From the cell containing the given text, extract its center point as [X, Y] coordinate. 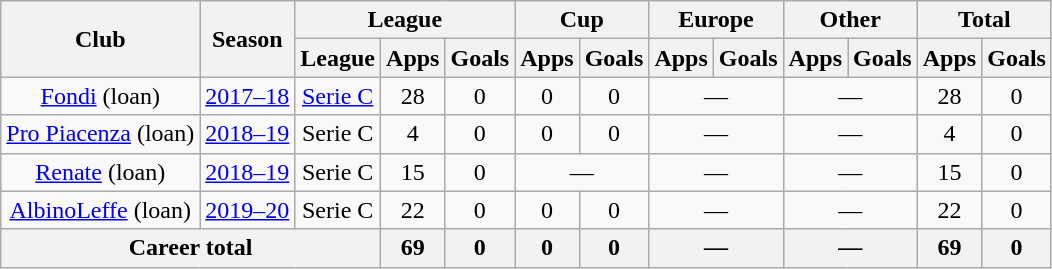
Total [984, 20]
Cup [582, 20]
Career total [191, 248]
Fondi (loan) [100, 96]
Season [248, 39]
Club [100, 39]
Other [850, 20]
Renate (loan) [100, 172]
Europe [716, 20]
AlbinoLeffe (loan) [100, 210]
2017–18 [248, 96]
2019–20 [248, 210]
Pro Piacenza (loan) [100, 134]
